Capture the cell that displays the provided text and extract its (x, y) central coordinate. 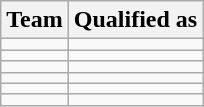
Team (35, 20)
Qualified as (135, 20)
